Detect which cell encompasses the target text, then output its [X, Y] center coordinate. 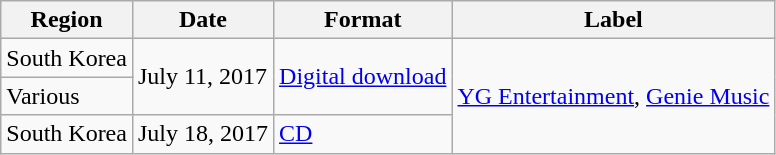
YG Entertainment, Genie Music [614, 96]
Digital download [363, 77]
Various [67, 96]
Label [614, 20]
July 11, 2017 [202, 77]
July 18, 2017 [202, 134]
Region [67, 20]
CD [363, 134]
Date [202, 20]
Format [363, 20]
